Return (X, Y) of the center of cell containing provided text 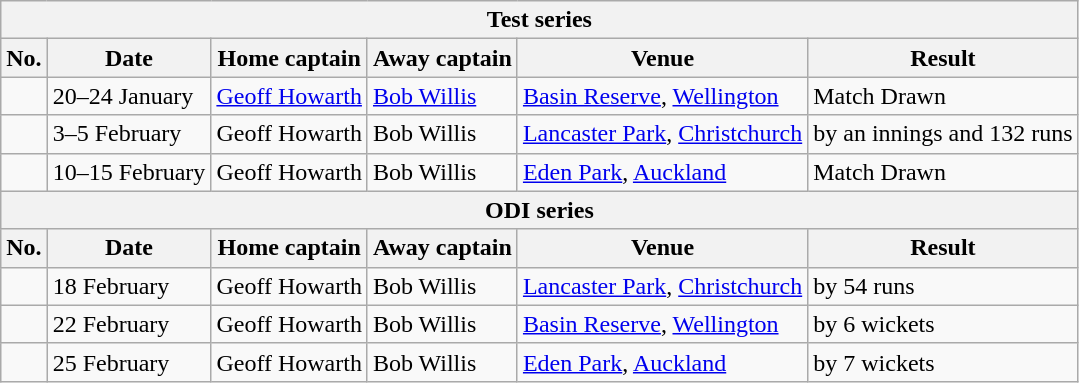
by 6 wickets (943, 324)
20–24 January (129, 96)
3–5 February (129, 134)
10–15 February (129, 172)
Test series (540, 20)
by 54 runs (943, 286)
by 7 wickets (943, 362)
18 February (129, 286)
by an innings and 132 runs (943, 134)
22 February (129, 324)
ODI series (540, 210)
25 February (129, 362)
